Identify which cell holds the provided text, then report its (X, Y) central coordinate. 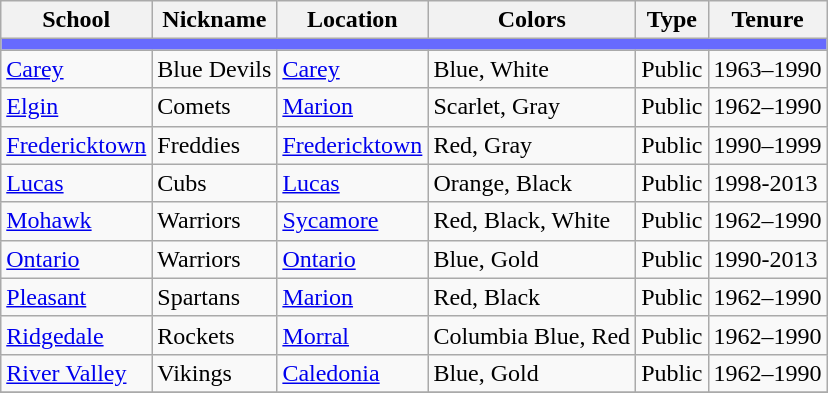
Blue Devils (214, 69)
Spartans (214, 297)
1990–1999 (768, 145)
Red, Gray (532, 145)
Vikings (214, 373)
Sycamore (352, 221)
Tenure (768, 20)
Cubs (214, 183)
Rockets (214, 335)
Red, Black, White (532, 221)
Caledonia (352, 373)
Freddies (214, 145)
Nickname (214, 20)
1963–1990 (768, 69)
1998-2013 (768, 183)
Scarlet, Gray (532, 107)
Columbia Blue, Red (532, 335)
Pleasant (76, 297)
School (76, 20)
Comets (214, 107)
Red, Black (532, 297)
1990-2013 (768, 259)
Blue, White (532, 69)
Morral (352, 335)
Ridgedale (76, 335)
Colors (532, 20)
Location (352, 20)
River Valley (76, 373)
Type (672, 20)
Orange, Black (532, 183)
Elgin (76, 107)
Mohawk (76, 221)
